Search for the cell housing the specified text and yield its [x, y] center coordinate. 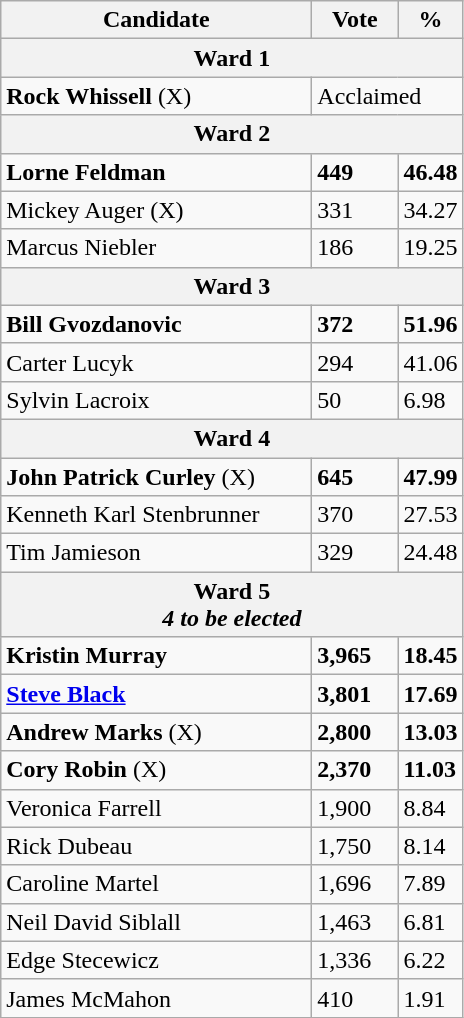
Sylvin Lacroix [156, 400]
645 [355, 477]
18.45 [430, 656]
329 [355, 553]
27.53 [430, 515]
Bill Gvozdanovic [156, 324]
2,370 [355, 770]
13.03 [430, 732]
Tim Jamieson [156, 553]
34.27 [430, 210]
Ward 4 [232, 438]
2,800 [355, 732]
8.84 [430, 808]
19.25 [430, 248]
Ward 2 [232, 134]
Candidate [156, 20]
Acclaimed [388, 96]
3,801 [355, 694]
449 [355, 172]
41.06 [430, 362]
51.96 [430, 324]
24.48 [430, 553]
Carter Lucyk [156, 362]
1,750 [355, 846]
1,696 [355, 884]
Andrew Marks (X) [156, 732]
Rick Dubeau [156, 846]
Neil David Siblall [156, 922]
James McMahon [156, 998]
Veronica Farrell [156, 808]
Edge Stecewicz [156, 960]
Ward 5 4 to be elected [232, 604]
Ward 3 [232, 286]
Vote [355, 20]
46.48 [430, 172]
50 [355, 400]
294 [355, 362]
1,900 [355, 808]
Rock Whissell (X) [156, 96]
3,965 [355, 656]
6.98 [430, 400]
John Patrick Curley (X) [156, 477]
Kenneth Karl Stenbrunner [156, 515]
% [430, 20]
47.99 [430, 477]
Cory Robin (X) [156, 770]
Lorne Feldman [156, 172]
Steve Black [156, 694]
186 [355, 248]
Mickey Auger (X) [156, 210]
7.89 [430, 884]
6.22 [430, 960]
6.81 [430, 922]
17.69 [430, 694]
331 [355, 210]
1,336 [355, 960]
1,463 [355, 922]
8.14 [430, 846]
372 [355, 324]
Kristin Murray [156, 656]
410 [355, 998]
1.91 [430, 998]
Marcus Niebler [156, 248]
370 [355, 515]
Caroline Martel [156, 884]
Ward 1 [232, 58]
11.03 [430, 770]
